Locate the cell with the specified text and output its [x, y] center coordinate. 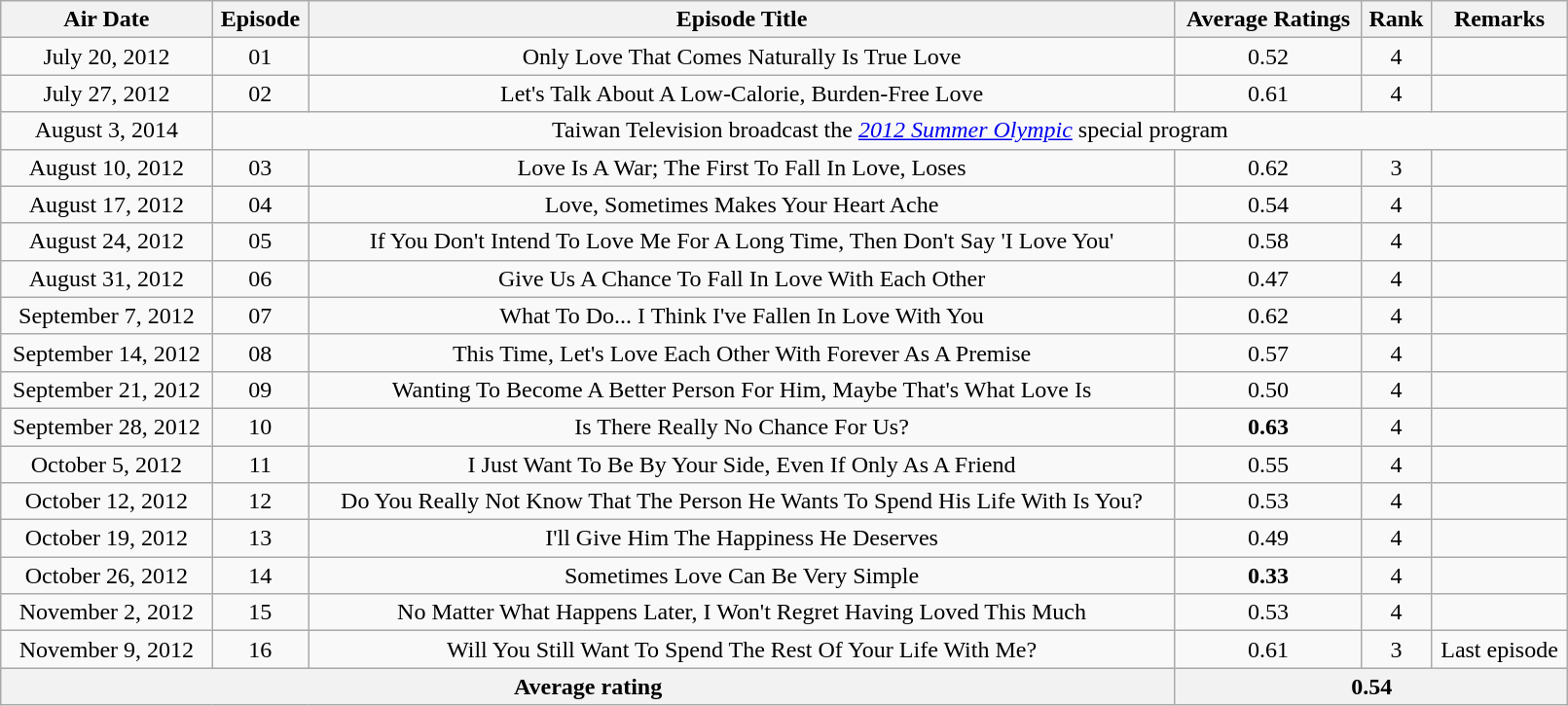
0.50 [1267, 390]
07 [261, 316]
October 19, 2012 [107, 539]
August 3, 2014 [107, 130]
Last episode [1499, 650]
13 [261, 539]
Sometimes Love Can Be Very Simple [742, 576]
0.47 [1267, 279]
November 2, 2012 [107, 613]
Love Is A War; The First To Fall In Love, Loses [742, 167]
Remarks [1499, 19]
0.57 [1267, 353]
August 24, 2012 [107, 242]
October 26, 2012 [107, 576]
August 31, 2012 [107, 279]
15 [261, 613]
Rank [1397, 19]
06 [261, 279]
August 10, 2012 [107, 167]
Average rating [588, 687]
July 27, 2012 [107, 93]
01 [261, 56]
16 [261, 650]
Let's Talk About A Low-Calorie, Burden-Free Love [742, 93]
0.55 [1267, 464]
02 [261, 93]
Air Date [107, 19]
Episode Title [742, 19]
14 [261, 576]
Average Ratings [1267, 19]
10 [261, 427]
0.49 [1267, 539]
September 21, 2012 [107, 390]
0.33 [1267, 576]
08 [261, 353]
October 5, 2012 [107, 464]
0.58 [1267, 242]
This Time, Let's Love Each Other With Forever As A Premise [742, 353]
Is There Really No Chance For Us? [742, 427]
November 9, 2012 [107, 650]
Taiwan Television broadcast the 2012 Summer Olympic special program [890, 130]
04 [261, 204]
Give Us A Chance To Fall In Love With Each Other [742, 279]
I Just Want To Be By Your Side, Even If Only As A Friend [742, 464]
September 28, 2012 [107, 427]
0.63 [1267, 427]
August 17, 2012 [107, 204]
Episode [261, 19]
09 [261, 390]
0.52 [1267, 56]
Wanting To Become A Better Person For Him, Maybe That's What Love Is [742, 390]
Will You Still Want To Spend The Rest Of Your Life With Me? [742, 650]
I'll Give Him The Happiness He Deserves [742, 539]
July 20, 2012 [107, 56]
03 [261, 167]
If You Don't Intend To Love Me For A Long Time, Then Don't Say 'I Love You' [742, 242]
Do You Really Not Know That The Person He Wants To Spend His Life With Is You? [742, 502]
Only Love That Comes Naturally Is True Love [742, 56]
05 [261, 242]
What To Do... I Think I've Fallen In Love With You [742, 316]
September 7, 2012 [107, 316]
No Matter What Happens Later, I Won't Regret Having Loved This Much [742, 613]
October 12, 2012 [107, 502]
September 14, 2012 [107, 353]
11 [261, 464]
Love, Sometimes Makes Your Heart Ache [742, 204]
12 [261, 502]
